Identify which cell holds the provided text, then report its [X, Y] central coordinate. 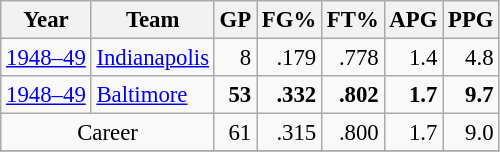
Baltimore [152, 95]
.332 [290, 95]
9.0 [471, 133]
.778 [354, 58]
Indianapolis [152, 58]
.315 [290, 133]
FT% [354, 20]
Career [108, 133]
Team [152, 20]
61 [235, 133]
.802 [354, 95]
.179 [290, 58]
8 [235, 58]
FG% [290, 20]
GP [235, 20]
53 [235, 95]
PPG [471, 20]
Year [46, 20]
9.7 [471, 95]
.800 [354, 133]
1.4 [414, 58]
4.8 [471, 58]
APG [414, 20]
